Extract the [x, y] coordinate from the center of the cell holding the provided text.  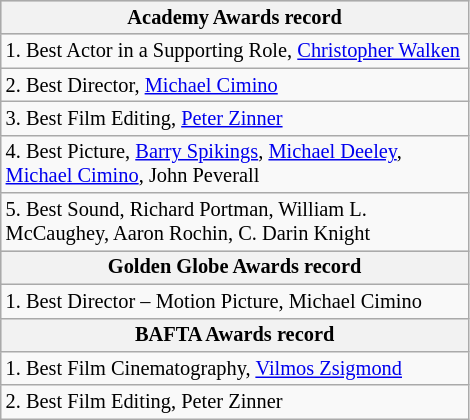
4. Best Picture, Barry Spikings, Michael Deeley, Michael Cimino, John Peverall [235, 164]
Academy Awards record [235, 17]
1. Best Film Cinematography, Vilmos Zsigmond [235, 368]
1. Best Director – Motion Picture, Michael Cimino [235, 301]
5. Best Sound, Richard Portman, William L. McCaughey, Aaron Rochin, C. Darin Knight [235, 222]
2. Best Film Editing, Peter Zinner [235, 402]
3. Best Film Editing, Peter Zinner [235, 118]
BAFTA Awards record [235, 335]
Golden Globe Awards record [235, 267]
1. Best Actor in a Supporting Role, Christopher Walken [235, 51]
2. Best Director, Michael Cimino [235, 85]
